Identify which cell holds the provided text, then report its [X, Y] central coordinate. 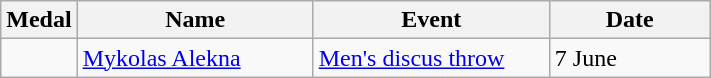
7 June [630, 58]
Medal [39, 20]
Mykolas Alekna [195, 58]
Men's discus throw [431, 58]
Event [431, 20]
Date [630, 20]
Name [195, 20]
